Extract the (X, Y) coordinate from the center of the cell holding the provided text.  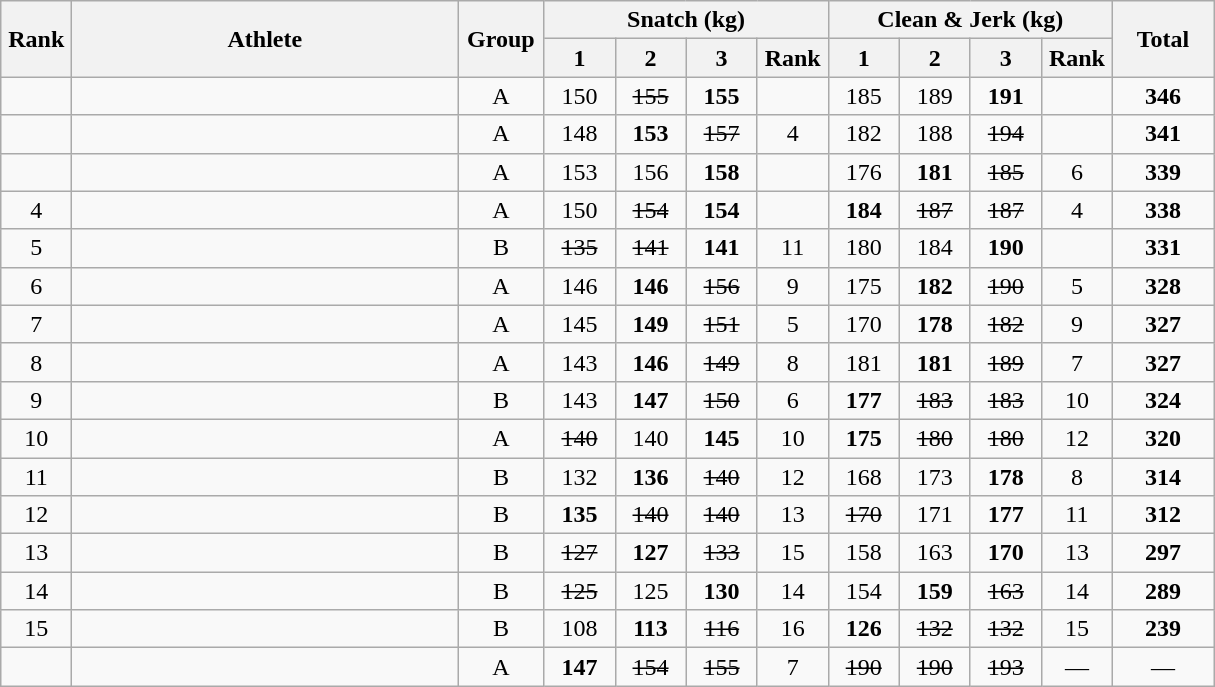
324 (1162, 400)
126 (864, 629)
328 (1162, 286)
191 (1006, 96)
331 (1162, 248)
346 (1162, 96)
297 (1162, 553)
341 (1162, 134)
338 (1162, 210)
320 (1162, 438)
168 (864, 477)
314 (1162, 477)
Snatch (kg) (686, 20)
176 (864, 172)
173 (934, 477)
159 (934, 591)
130 (722, 591)
133 (722, 553)
Total (1162, 39)
116 (722, 629)
Athlete (265, 39)
239 (1162, 629)
16 (792, 629)
151 (722, 324)
188 (934, 134)
289 (1162, 591)
113 (650, 629)
108 (580, 629)
136 (650, 477)
171 (934, 515)
312 (1162, 515)
Group (501, 39)
194 (1006, 134)
157 (722, 134)
Clean & Jerk (kg) (970, 20)
148 (580, 134)
339 (1162, 172)
193 (1006, 667)
